Identify which cell holds the provided text, then report its (X, Y) central coordinate. 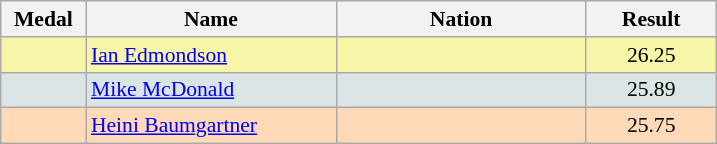
Ian Edmondson (211, 55)
25.75 (651, 126)
Mike McDonald (211, 90)
Medal (44, 19)
26.25 (651, 55)
25.89 (651, 90)
Name (211, 19)
Heini Baumgartner (211, 126)
Result (651, 19)
Nation (461, 19)
